Scan for the cell matching the given text and deliver its [x, y] coordinate at center. 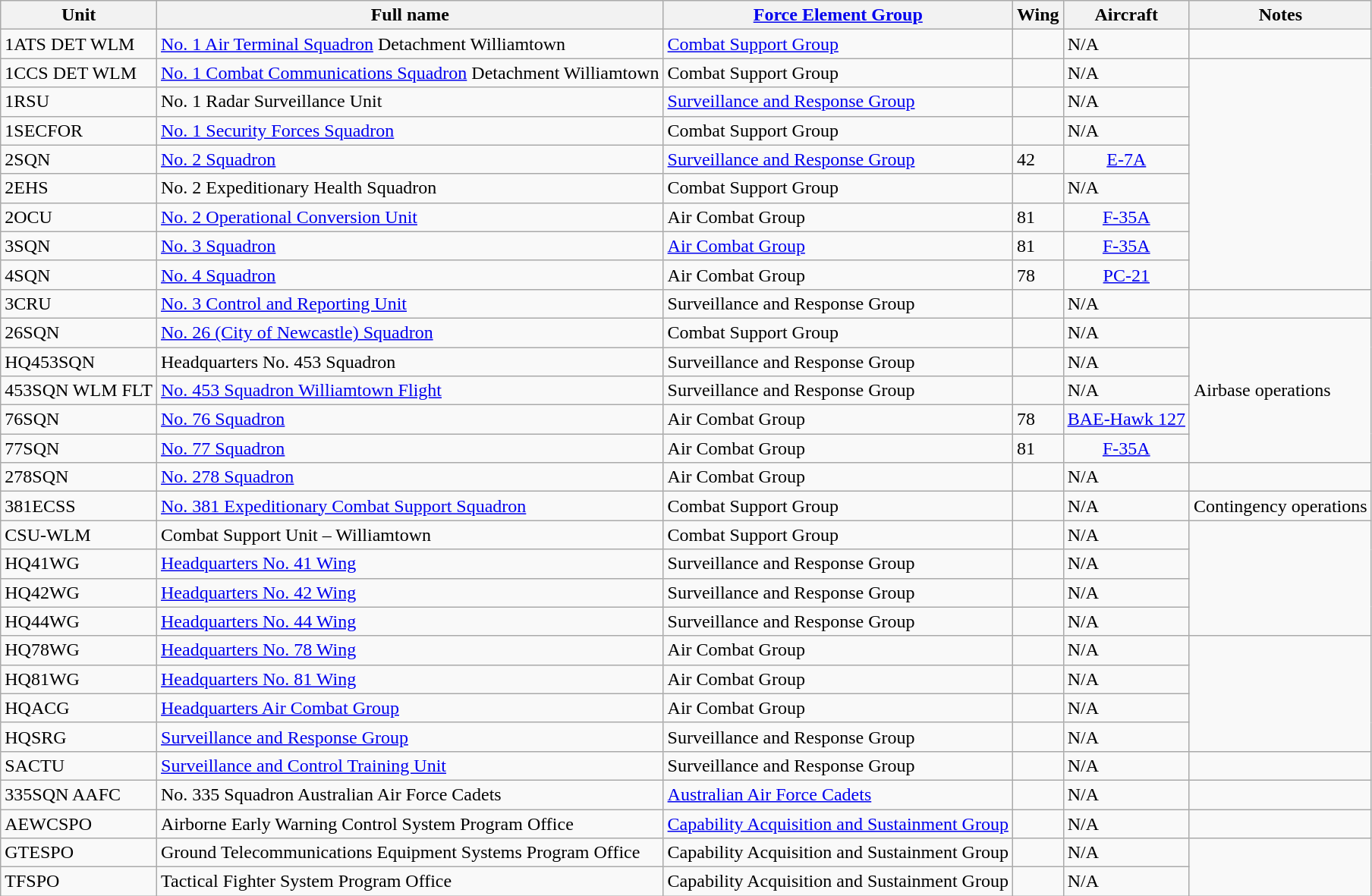
4SQN [79, 275]
HQ78WG [79, 650]
3CRU [79, 303]
Headquarters No. 78 Wing [411, 650]
HQ81WG [79, 679]
26SQN [79, 332]
No. 26 (City of Newcastle) Squadron [411, 332]
No. 77 Squadron [411, 448]
Headquarters Air Combat Group [411, 708]
No. 278 Squadron [411, 477]
453SQN WLM FLT [79, 391]
Tactical Fighter System Program Office [411, 882]
3SQN [79, 246]
2OCU [79, 217]
2EHS [79, 188]
2SQN [79, 159]
HQ453SQN [79, 362]
No. 4 Squadron [411, 275]
AEWCSPO [79, 823]
No. 1 Combat Communications Squadron Detachment Williamtown [411, 73]
No. 381 Expeditionary Combat Support Squadron [411, 506]
Force Element Group [838, 15]
No. 3 Control and Reporting Unit [411, 303]
Airborne Early Warning Control System Program Office [411, 823]
76SQN [79, 420]
Combat Support Unit – Williamtown [411, 535]
HQ44WG [79, 621]
Ground Telecommunications Equipment Systems Program Office [411, 853]
1CCS DET WLM [79, 73]
Unit [79, 15]
HQACG [79, 708]
1SECFOR [79, 130]
Contingency operations [1280, 506]
CSU-WLM [79, 535]
1ATS DET WLM [79, 44]
No. 2 Operational Conversion Unit [411, 217]
Headquarters No. 42 Wing [411, 593]
No. 1 Security Forces Squadron [411, 130]
Australian Air Force Cadets [838, 794]
PC-21 [1126, 275]
E-7A [1126, 159]
GTESPO [79, 853]
No. 2 Squadron [411, 159]
Full name [411, 15]
BAE-Hawk 127 [1126, 420]
Airbase operations [1280, 390]
77SQN [79, 448]
335SQN AAFC [79, 794]
No. 1 Air Terminal Squadron Detachment Williamtown [411, 44]
Headquarters No. 41 Wing [411, 564]
Headquarters No. 453 Squadron [411, 362]
Notes [1280, 15]
No. 76 Squadron [411, 420]
Headquarters No. 81 Wing [411, 679]
No. 335 Squadron Australian Air Force Cadets [411, 794]
No. 453 Squadron Williamtown Flight [411, 391]
HQ42WG [79, 593]
278SQN [79, 477]
SACTU [79, 766]
1RSU [79, 102]
42 [1038, 159]
Wing [1038, 15]
Surveillance and Control Training Unit [411, 766]
381ECSS [79, 506]
No. 2 Expeditionary Health Squadron [411, 188]
TFSPO [79, 882]
No. 1 Radar Surveillance Unit [411, 102]
No. 3 Squadron [411, 246]
HQ41WG [79, 564]
Headquarters No. 44 Wing [411, 621]
Aircraft [1126, 15]
HQSRG [79, 737]
